Determine the [x, y] coordinate at the center of the cell enclosing the given text.  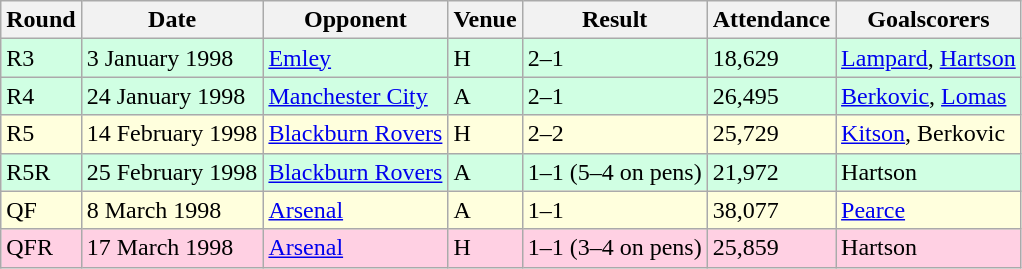
R3 [41, 58]
R5 [41, 134]
Result [614, 20]
1–1 [614, 210]
Date [172, 20]
26,495 [771, 96]
R5R [41, 172]
21,972 [771, 172]
Manchester City [356, 96]
25,859 [771, 248]
Kitson, Berkovic [929, 134]
Pearce [929, 210]
1–1 (3–4 on pens) [614, 248]
2–2 [614, 134]
25,729 [771, 134]
R4 [41, 96]
Round [41, 20]
17 March 1998 [172, 248]
Opponent [356, 20]
Attendance [771, 20]
18,629 [771, 58]
QFR [41, 248]
Berkovic, Lomas [929, 96]
Emley [356, 58]
QF [41, 210]
Venue [485, 20]
24 January 1998 [172, 96]
3 January 1998 [172, 58]
14 February 1998 [172, 134]
25 February 1998 [172, 172]
1–1 (5–4 on pens) [614, 172]
Lampard, Hartson [929, 58]
8 March 1998 [172, 210]
Goalscorers [929, 20]
38,077 [771, 210]
